Return the (X, Y) coordinate for the center point of the cell that contains the specified text.  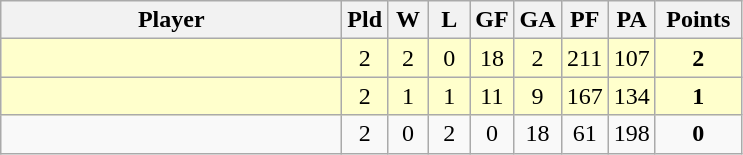
11 (492, 96)
W (408, 20)
L (450, 20)
167 (584, 96)
Player (172, 20)
198 (632, 134)
Pld (365, 20)
PA (632, 20)
GA (538, 20)
107 (632, 58)
134 (632, 96)
PF (584, 20)
9 (538, 96)
211 (584, 58)
61 (584, 134)
GF (492, 20)
Points (698, 20)
